Locate the cell with the specified text and output its [x, y] center coordinate. 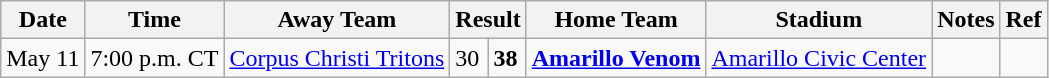
Stadium [819, 20]
38 [507, 58]
Date [43, 20]
Ref [1024, 20]
30 [469, 58]
Amarillo Venom [616, 58]
Amarillo Civic Center [819, 58]
Notes [966, 20]
Away Team [337, 20]
Result [488, 20]
May 11 [43, 58]
7:00 p.m. CT [154, 58]
Home Team [616, 20]
Corpus Christi Tritons [337, 58]
Time [154, 20]
